Find where the given text appears and provide that cell's center as [x, y] coordinate. 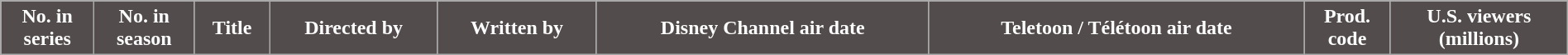
U.S. viewers(millions) [1479, 28]
No. inseries [48, 28]
Teletoon / Télétoon air date [1116, 28]
Directed by [354, 28]
Prod.code [1348, 28]
Written by [517, 28]
Disney Channel air date [762, 28]
No. inseason [144, 28]
Title [232, 28]
